Return (x, y) of the center of cell containing provided text 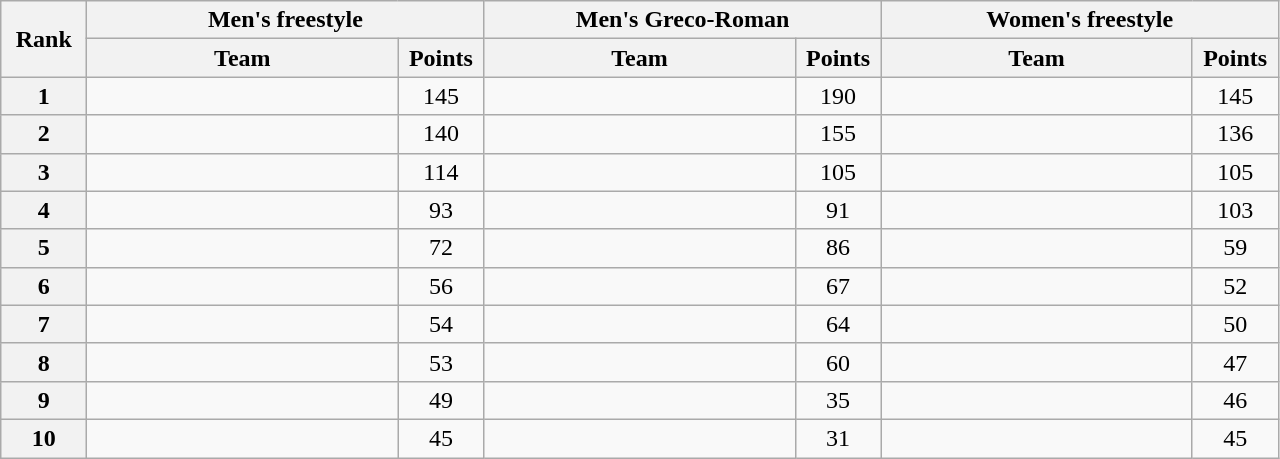
67 (838, 286)
49 (441, 400)
8 (44, 362)
Women's freestyle (1080, 20)
4 (44, 210)
Men's freestyle (286, 20)
64 (838, 324)
47 (1235, 362)
6 (44, 286)
91 (838, 210)
93 (441, 210)
3 (44, 172)
9 (44, 400)
190 (838, 96)
2 (44, 134)
140 (441, 134)
1 (44, 96)
86 (838, 248)
114 (441, 172)
56 (441, 286)
50 (1235, 324)
5 (44, 248)
35 (838, 400)
103 (1235, 210)
53 (441, 362)
136 (1235, 134)
54 (441, 324)
7 (44, 324)
59 (1235, 248)
52 (1235, 286)
72 (441, 248)
10 (44, 438)
31 (838, 438)
46 (1235, 400)
155 (838, 134)
Rank (44, 39)
60 (838, 362)
Men's Greco-Roman (682, 20)
